Scan for the cell matching the given text and deliver its (x, y) coordinate at center. 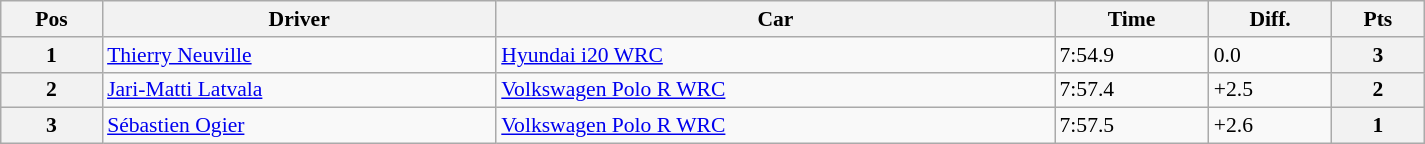
7:57.4 (1131, 90)
+2.5 (1270, 90)
Thierry Neuville (299, 55)
Diff. (1270, 19)
Jari-Matti Latvala (299, 90)
7:57.5 (1131, 126)
Pts (1378, 19)
Hyundai i20 WRC (775, 55)
0.0 (1270, 55)
Pos (52, 19)
Sébastien Ogier (299, 126)
Car (775, 19)
Driver (299, 19)
Time (1131, 19)
7:54.9 (1131, 55)
+2.6 (1270, 126)
